Determine the (x, y) coordinate at the center of the cell enclosing the given text.  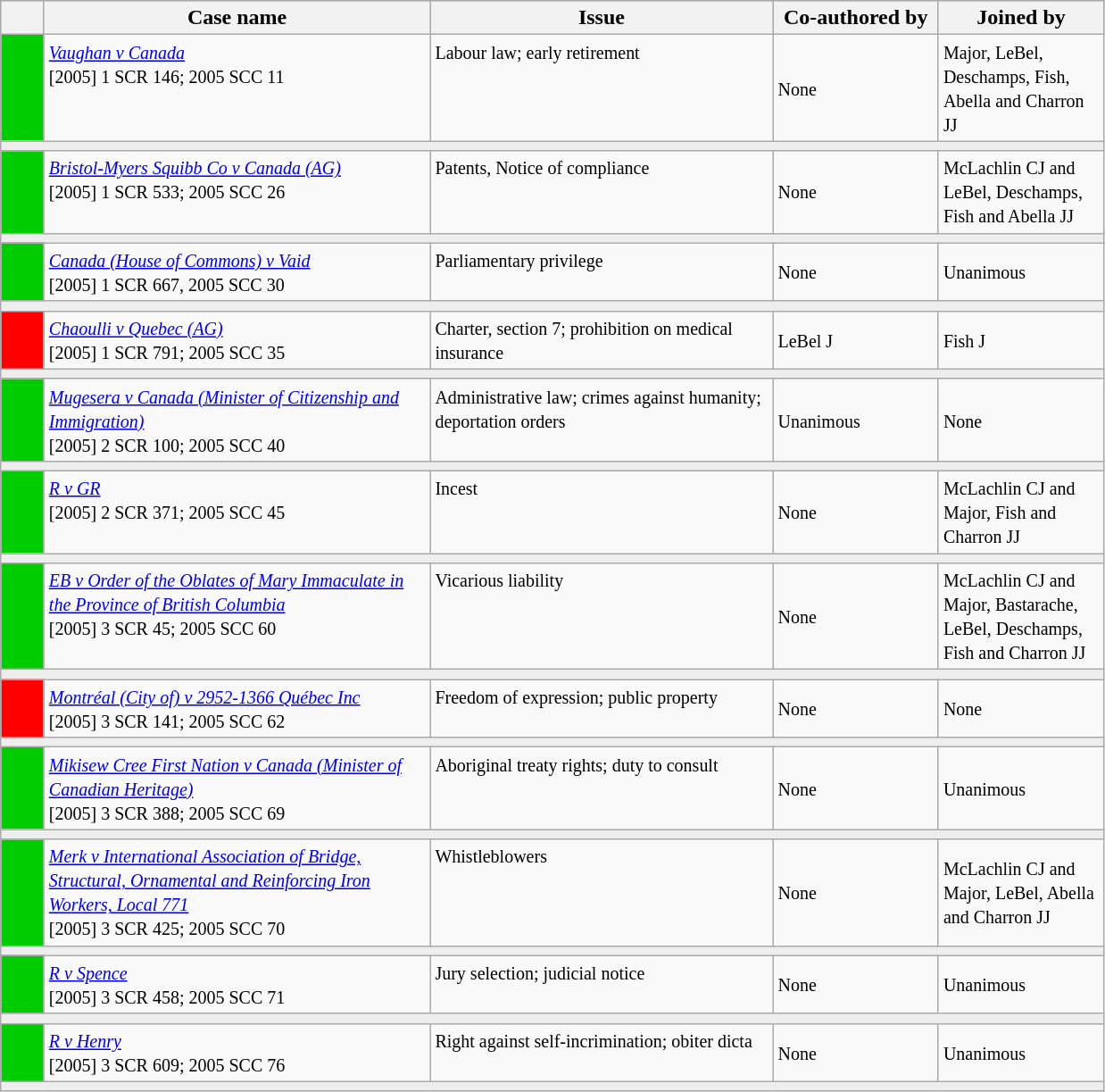
Montréal (City of) v 2952-1366 Québec Inc [2005] 3 SCR 141; 2005 SCC 62 (237, 709)
Administrative law; crimes against humanity; deportation orders (602, 420)
Joined by (1021, 18)
Freedom of expression; public property (602, 709)
Vicarious liability (602, 616)
LeBel J (855, 339)
McLachlin CJ and Major, Fish and Charron JJ (1021, 512)
Patents, Notice of compliance (602, 192)
Mikisew Cree First Nation v Canada (Minister of Canadian Heritage) [2005] 3 SCR 388; 2005 SCC 69 (237, 788)
Issue (602, 18)
R v Spence [2005] 3 SCR 458; 2005 SCC 71 (237, 984)
Whistleblowers (602, 893)
Aboriginal treaty rights; duty to consult (602, 788)
R v Henry [2005] 3 SCR 609; 2005 SCC 76 (237, 1052)
Incest (602, 512)
Bristol-Myers Squibb Co v Canada (AG) [2005] 1 SCR 533; 2005 SCC 26 (237, 192)
Co-authored by (855, 18)
Mugesera v Canada (Minister of Citizenship and Immigration) [2005] 2 SCR 100; 2005 SCC 40 (237, 420)
McLachlin CJ and Major, Bastarache, LeBel, Deschamps, Fish and Charron JJ (1021, 616)
McLachlin CJ and LeBel, Deschamps, Fish and Abella JJ (1021, 192)
Parliamentary privilege (602, 271)
Right against self-incrimination; obiter dicta (602, 1052)
Chaoulli v Quebec (AG) [2005] 1 SCR 791; 2005 SCC 35 (237, 339)
Jury selection; judicial notice (602, 984)
Vaughan v Canada [2005] 1 SCR 146; 2005 SCC 11 (237, 88)
Labour law; early retirement (602, 88)
R v GR [2005] 2 SCR 371; 2005 SCC 45 (237, 512)
Fish J (1021, 339)
Major, LeBel, Deschamps, Fish, Abella and Charron JJ (1021, 88)
Merk v International Association of Bridge, Structural, Ornamental and Reinforcing Iron Workers, Local 771 [2005] 3 SCR 425; 2005 SCC 70 (237, 893)
Charter, section 7; prohibition on medical insurance (602, 339)
Canada (House of Commons) v Vaid [2005] 1 SCR 667, 2005 SCC 30 (237, 271)
McLachlin CJ and Major, LeBel, Abella and Charron JJ (1021, 893)
EB v Order of the Oblates of Mary Immaculate in the Province of British Columbia [2005] 3 SCR 45; 2005 SCC 60 (237, 616)
Case name (237, 18)
